Output the [X, Y] coordinate of the center of the cell containing the given text.  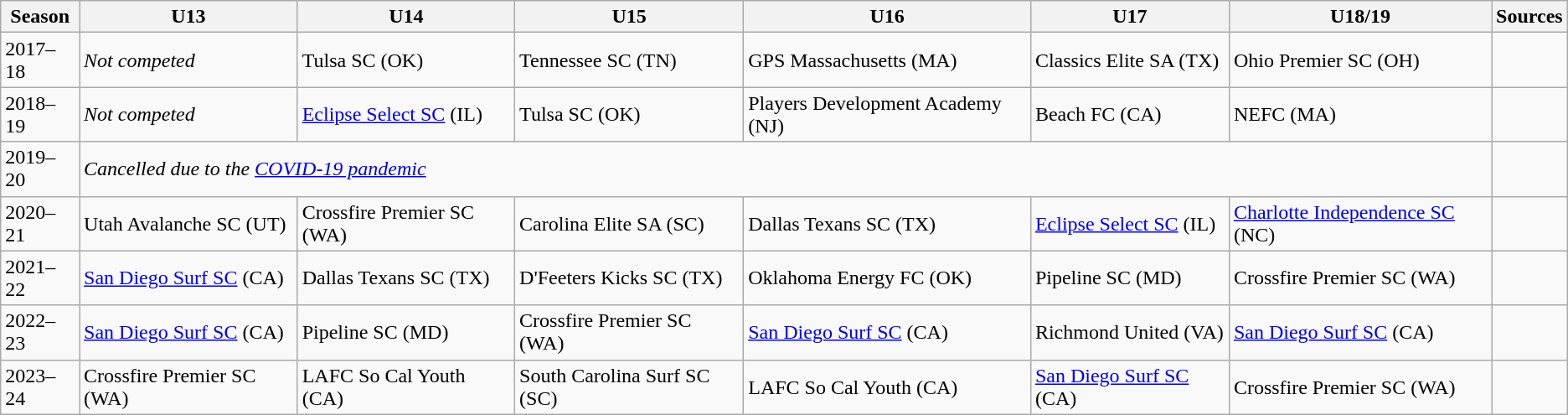
2017–18 [40, 60]
Beach FC (CA) [1129, 114]
Oklahoma Energy FC (OK) [888, 278]
U13 [189, 17]
Classics Elite SA (TX) [1129, 60]
2019–20 [40, 169]
2018–19 [40, 114]
2021–22 [40, 278]
U15 [630, 17]
2023–24 [40, 387]
NEFC (MA) [1360, 114]
Charlotte Independence SC (NC) [1360, 223]
U18/19 [1360, 17]
South Carolina Surf SC (SC) [630, 387]
Sources [1529, 17]
U17 [1129, 17]
D'Feeters Kicks SC (TX) [630, 278]
Cancelled due to the COVID-19 pandemic [786, 169]
2022–23 [40, 332]
Utah Avalanche SC (UT) [189, 223]
Carolina Elite SA (SC) [630, 223]
U16 [888, 17]
U14 [405, 17]
Richmond United (VA) [1129, 332]
Tennessee SC (TN) [630, 60]
Players Development Academy (NJ) [888, 114]
Season [40, 17]
Ohio Premier SC (OH) [1360, 60]
2020–21 [40, 223]
GPS Massachusetts (MA) [888, 60]
